Pinpoint the cell where the given text exists, returning its [X, Y] midpoint coordinate. 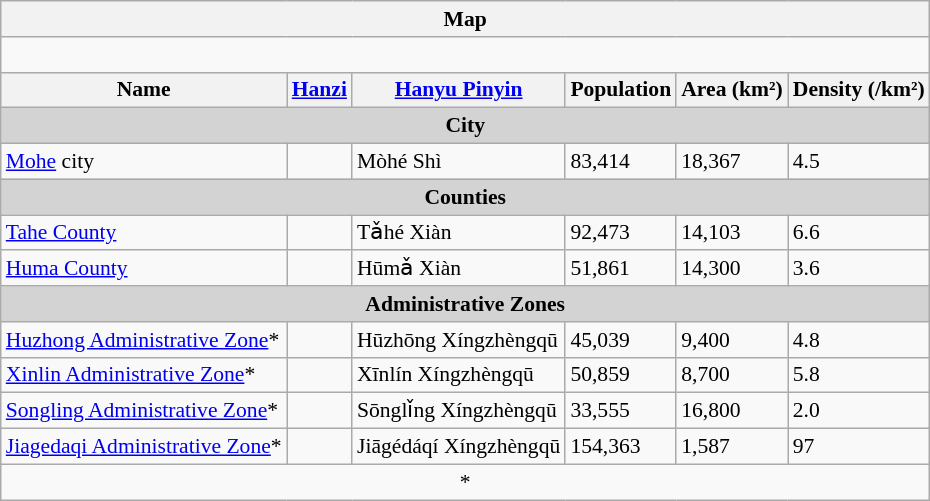
45,039 [620, 340]
154,363 [620, 447]
97 [859, 447]
Mohe city [144, 162]
9,400 [732, 340]
Jiāgédáqí Xíngzhèngqū [458, 447]
Tahe County [144, 233]
6.6 [859, 233]
51,861 [620, 269]
Huzhong Administrative Zone* [144, 340]
Tǎhé Xiàn [458, 233]
83,414 [620, 162]
Area (km²) [732, 90]
33,555 [620, 411]
Hanyu Pinyin [458, 90]
Hūmǎ Xiàn [458, 269]
8,700 [732, 375]
Counties [466, 197]
5.8 [859, 375]
Sōnglǐng Xíngzhèngqū [458, 411]
Hanzi [320, 90]
Huma County [144, 269]
Xīnlín Xíngzhèngqū [458, 375]
14,300 [732, 269]
50,859 [620, 375]
Hūzhōng Xíngzhèngqū [458, 340]
Name [144, 90]
Songling Administrative Zone* [144, 411]
Population [620, 90]
Mòhé Shì [458, 162]
16,800 [732, 411]
92,473 [620, 233]
Jiagedaqi Administrative Zone* [144, 447]
14,103 [732, 233]
* [466, 482]
Density (/km²) [859, 90]
18,367 [732, 162]
Xinlin Administrative Zone* [144, 375]
4.8 [859, 340]
4.5 [859, 162]
Administrative Zones [466, 304]
1,587 [732, 447]
City [466, 126]
2.0 [859, 411]
3.6 [859, 269]
Map [466, 19]
